Output the [X, Y] coordinate of the center of the cell containing the given text.  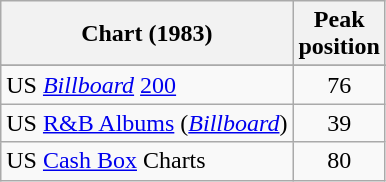
76 [339, 85]
US R&B Albums (Billboard) [147, 123]
39 [339, 123]
US Billboard 200 [147, 85]
US Cash Box Charts [147, 161]
Chart (1983) [147, 34]
Peakposition [339, 34]
80 [339, 161]
